Locate the cell with the specified text and output its [X, Y] center coordinate. 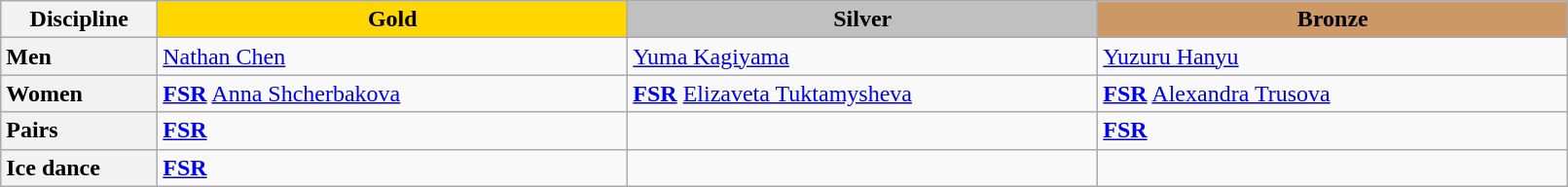
Discipline [80, 19]
Men [80, 56]
Gold [393, 19]
Women [80, 93]
Pairs [80, 131]
FSR Elizaveta Tuktamysheva [862, 93]
FSR Alexandra Trusova [1333, 93]
Yuzuru Hanyu [1333, 56]
Nathan Chen [393, 56]
Bronze [1333, 19]
FSR Anna Shcherbakova [393, 93]
Silver [862, 19]
Yuma Kagiyama [862, 56]
Ice dance [80, 168]
